Search for the cell housing the specified text and yield its [x, y] center coordinate. 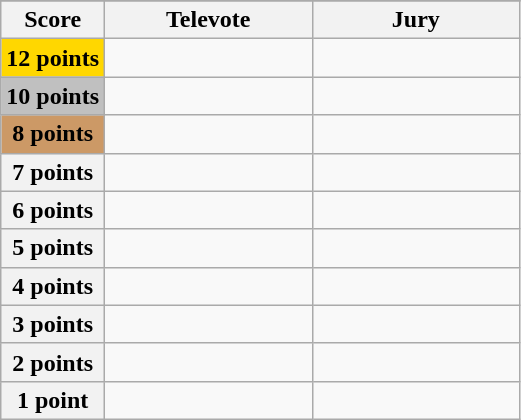
12 points [53, 58]
8 points [53, 134]
1 point [53, 400]
3 points [53, 324]
Televote [209, 20]
6 points [53, 210]
4 points [53, 286]
10 points [53, 96]
5 points [53, 248]
Score [53, 20]
2 points [53, 362]
Jury [416, 20]
7 points [53, 172]
